Scan for the cell matching the given text and deliver its [x, y] coordinate at center. 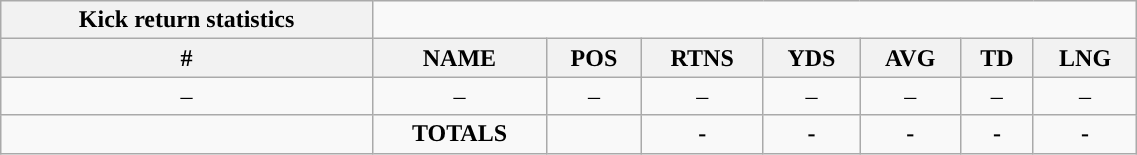
LNG [1085, 58]
TD [996, 58]
YDS [812, 58]
POS [594, 58]
NAME [459, 58]
AVG [910, 58]
# [187, 58]
TOTALS [459, 134]
RTNS [702, 58]
Kick return statistics [187, 20]
